Output the [X, Y] coordinate of the center of the cell containing the given text.  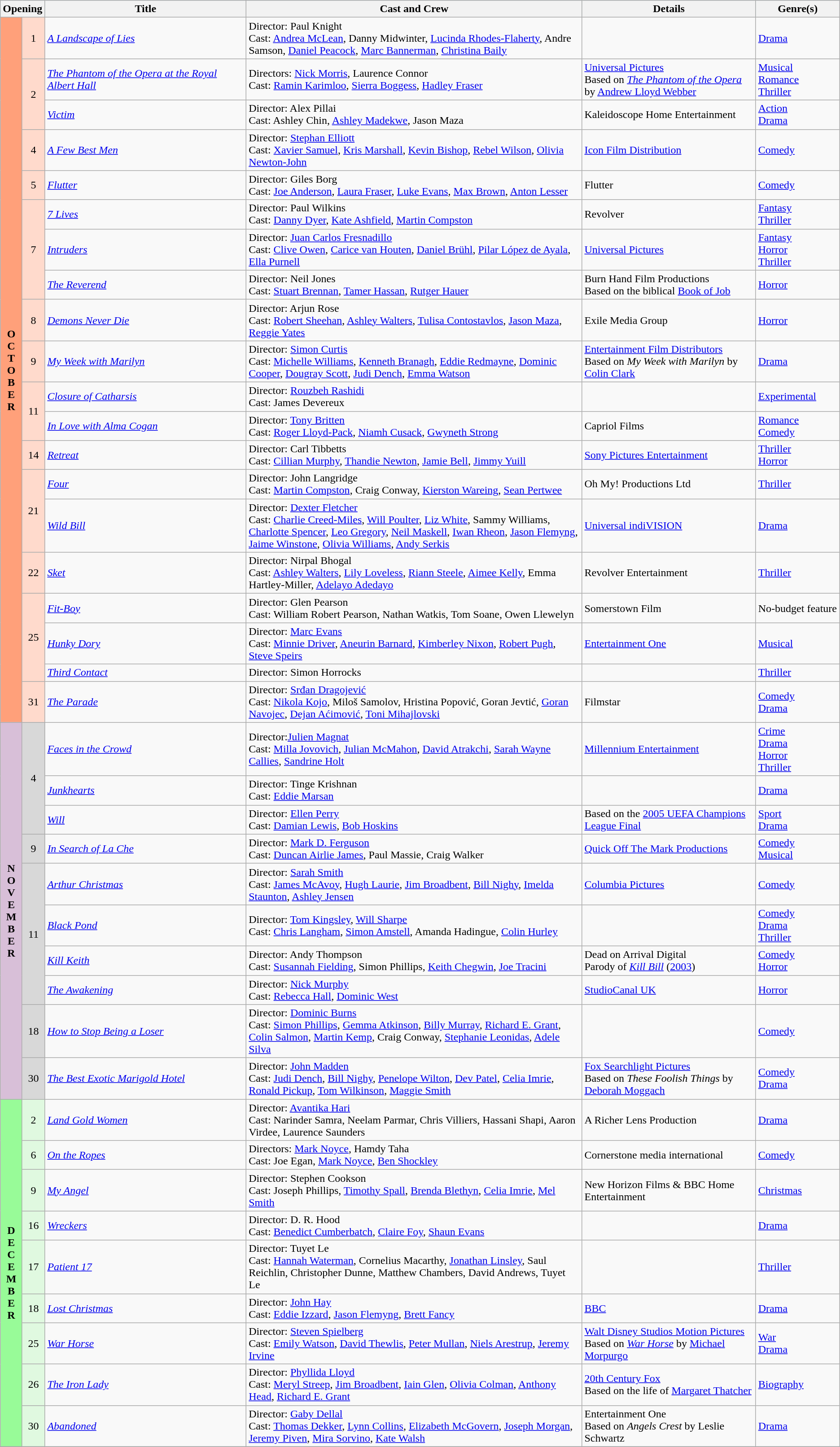
New Horizon Films & BBC Home Entertainment [669, 1190]
Arthur Christmas [145, 884]
Abandoned [145, 1426]
Somerstown Film [669, 608]
Director: Arjun Rose Cast: Robert Sheehan, Ashley Walters, Tulisa Contostavlos, Jason Maza, Reggie Yates [414, 320]
Capriol Films [669, 425]
Opening [22, 9]
Comedy Horror [798, 960]
Directors: Mark Noyce, Hamdy Taha Cast: Joe Egan, Mark Noyce, Ben Shockley [414, 1155]
Director: Neil Jones Cast: Stuart Brennan, Tamer Hassan, Rutger Hauer [414, 284]
Director: Gaby Dellal Cast: Thomas Dekker, Lynn Collins, Elizabeth McGovern, Joseph Morgan, Jeremy Piven, Mira Sorvino, Kate Walsh [414, 1426]
Director: Simon Horrocks [414, 673]
6 [33, 1155]
Kaleidoscope Home Entertainment [669, 115]
Thriller Horror [798, 455]
N O V E M B E R [12, 911]
Filmstar [669, 702]
Musical Romance Thriller [798, 79]
How to Stop Being a Loser [145, 1031]
Director: Rouzbeh Rashidi Cast: James Devereux [414, 397]
Director: Ellen Perry Cast: Damian Lewis, Bob Hoskins [414, 819]
Directors: Nick Morris, Laurence Connor Cast: Ramin Karimloo, Sierra Boggess, Hadley Fraser [414, 79]
Director: Paul Wilkins Cast: Danny Dyer, Kate Ashfield, Martin Compston [414, 214]
Crime Drama Horror Thriller [798, 749]
Director: Phyllida Lloyd Cast: Meryl Streep, Jim Broadbent, Iain Glen, Olivia Colman, Anthony Head, Richard E. Grant [414, 1385]
The Iron Lady [145, 1385]
Entertainment One [669, 643]
Patient 17 [145, 1267]
Director: Paul Knight Cast: Andrea McLean, Danny Midwinter, Lucinda Rhodes-Flaherty, Andre Samson, Daniel Peacock, Marc Bannerman, Christina Baily [414, 38]
In Search of La Che [145, 849]
Director: Nirpal Bhogal Cast: Ashley Walters, Lily Loveless, Riann Steele, Aimee Kelly, Emma Hartley-Miller, Adelayo Adedayo [414, 573]
Director: Srđan Dragojević Cast: Nikola Kojo, Miloš Samolov, Hristina Popović, Goran Jevtić, Goran Navojec, Dejan Aćimović, Toni Mihajlovski [414, 702]
The Parade [145, 702]
Entertainment One Based on Angels Crest by Leslie Schwartz [669, 1426]
The Best Exotic Marigold Hotel [145, 1079]
A Few Best Men [145, 150]
Director: Giles Borg Cast: Joe Anderson, Laura Fraser, Luke Evans, Max Brown, Anton Lesser [414, 185]
Musical [798, 643]
Director: John Langridge Cast: Martin Compston, Craig Conway, Kierston Wareing, Sean Pertwee [414, 485]
Fox Searchlight Pictures Based on These Foolish Things by Deborah Moggach [669, 1079]
On the Ropes [145, 1155]
Genre(s) [798, 9]
Experimental [798, 397]
Director: Andy Thompson Cast: Susannah Fielding, Simon Phillips, Keith Chegwin, Joe Tracini [414, 960]
Based on the 2005 UEFA Champions League Final [669, 819]
Details [669, 9]
Lost Christmas [145, 1308]
Director: Simon Curtis Cast: Michelle Williams, Kenneth Branagh, Eddie Redmayne, Dominic Cooper, Dougray Scott, Judi Dench, Emma Watson [414, 361]
Cast and Crew [414, 9]
Director: Nick Murphy Cast: Rebecca Hall, Dominic West [414, 990]
Cornerstone media international [669, 1155]
Universal Pictures [669, 249]
Director: Tony Britten Cast: Roger Lloyd-Pack, Niamh Cusack, Gwyneth Strong [414, 425]
Sport Drama [798, 819]
War Horse [145, 1343]
Millennium Entertainment [669, 749]
Dead on Arrival Digital Parody of Kill Bill (2003) [669, 960]
Comedy Drama Thriller [798, 925]
Fantasy Thriller [798, 214]
War Drama [798, 1343]
Faces in the Crowd [145, 749]
Comedy Musical [798, 849]
20th Century Fox Based on the life of Margaret Thatcher [669, 1385]
Four [145, 485]
The Awakening [145, 990]
Director: Mark D. Ferguson Cast: Duncan Airlie James, Paul Massie, Craig Walker [414, 849]
1 [33, 38]
26 [33, 1385]
Intruders [145, 249]
D E C E M B E R [12, 1273]
Director: Tinge Krishnan Cast: Eddie Marsan [414, 791]
The Phantom of the Opera at the Royal Albert Hall [145, 79]
Biography [798, 1385]
Sony Pictures Entertainment [669, 455]
8 [33, 320]
Director: Stephan Elliott Cast: Xavier Samuel, Kris Marshall, Kevin Bishop, Rebel Wilson, Olivia Newton-John [414, 150]
Romance Comedy [798, 425]
Demons Never Die [145, 320]
The Reverend [145, 284]
Director: D. R. Hood Cast: Benedict Cumberbatch, Claire Foy, Shaun Evans [414, 1226]
Director: Marc Evans Cast: Minnie Driver, Aneurin Barnard, Kimberley Nixon, Robert Pugh, Steve Speirs [414, 643]
Director: Juan Carlos Fresnadillo Cast: Clive Owen, Carice van Houten, Daniel Brühl, Pilar López de Ayala, Ella Purnell [414, 249]
Fit-Boy [145, 608]
Black Pond [145, 925]
Walt Disney Studios Motion Pictures Based on War Horse by Michael Morpurgo [669, 1343]
Icon Film Distribution [669, 150]
5 [33, 185]
Closure of Catharsis [145, 397]
Director: John Hay Cast: Eddie Izzard, Jason Flemyng, Brett Fancy [414, 1308]
Director: Glen Pearson Cast: William Robert Pearson, Nathan Watkis, Tom Soane, Owen Llewelyn [414, 608]
Wreckers [145, 1226]
7 [33, 249]
Revolver [669, 214]
O C T O B E R [12, 370]
BBC [669, 1308]
31 [33, 702]
22 [33, 573]
Will [145, 819]
Director: Alex Pillai Cast: Ashley Chin, Ashley Madekwe, Jason Maza [414, 115]
Hunky Dory [145, 643]
Fantasy Horror Thriller [798, 249]
Director: Sarah Smith Cast: James McAvoy, Hugh Laurie, Jim Broadbent, Bill Nighy, Imelda Staunton, Ashley Jensen [414, 884]
Land Gold Women [145, 1120]
Retreat [145, 455]
Junkhearts [145, 791]
Oh My! Productions Ltd [669, 485]
Sket [145, 573]
Title [145, 9]
Christmas [798, 1190]
Entertainment Film Distributors Based on My Week with Marilyn by Colin Clark [669, 361]
Revolver Entertainment [669, 573]
Wild Bill [145, 526]
Director: John Madden Cast: Judi Dench, Bill Nighy, Penelope Wilton, Dev Patel, Celia Imrie, Ronald Pickup, Tom Wilkinson, Maggie Smith [414, 1079]
Director: Avantika Hari Cast: Narinder Samra, Neelam Parmar, Chris Villiers, Hassani Shapi, Aaron Virdee, Laurence Saunders [414, 1120]
Kill Keith [145, 960]
StudioCanal UK [669, 990]
17 [33, 1267]
No-budget feature [798, 608]
Director: Stephen Cookson Cast: Joseph Phillips, Timothy Spall, Brenda Blethyn, Celia Imrie, Mel Smith [414, 1190]
Universal Pictures Based on The Phantom of the Opera by Andrew Lloyd Webber [669, 79]
Director: Carl Tibbetts Cast: Cillian Murphy, Thandie Newton, Jamie Bell, Jimmy Yuill [414, 455]
14 [33, 455]
Exile Media Group [669, 320]
Burn Hand Film Productions Based on the biblical Book of Job [669, 284]
16 [33, 1226]
A Landscape of Lies [145, 38]
7 Lives [145, 214]
Director:Julien Magnat Cast: Milla Jovovich, Julian McMahon, David Atrakchi, Sarah Wayne Callies, Sandrine Holt [414, 749]
21 [33, 511]
Quick Off The Mark Productions [669, 849]
In Love with Alma Cogan [145, 425]
A Richer Lens Production [669, 1120]
Director: Steven Spielberg Cast: Emily Watson, David Thewlis, Peter Mullan, Niels Arestrup, Jeremy Irvine [414, 1343]
Columbia Pictures [669, 884]
My Angel [145, 1190]
Director: Tom Kingsley, Will Sharpe Cast: Chris Langham, Simon Amstell, Amanda Hadingue, Colin Hurley [414, 925]
My Week with Marilyn [145, 361]
Action Drama [798, 115]
Third Contact [145, 673]
Universal indiVISION [669, 526]
Victim [145, 115]
